Identify which cell holds the provided text, then report its (X, Y) central coordinate. 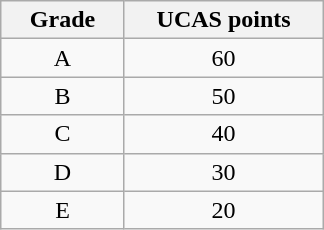
UCAS points (224, 20)
50 (224, 96)
D (63, 172)
A (63, 58)
E (63, 210)
60 (224, 58)
40 (224, 134)
20 (224, 210)
30 (224, 172)
B (63, 96)
Grade (63, 20)
C (63, 134)
